Scan for the cell matching the given text and deliver its [x, y] coordinate at center. 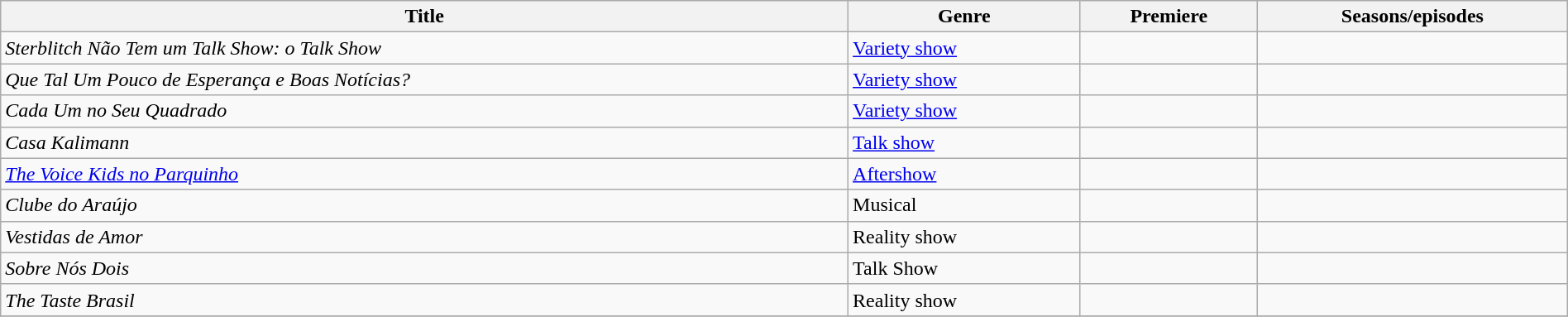
Sterblitch Não Tem um Talk Show: o Talk Show [425, 48]
Genre [964, 17]
Cada Um no Seu Quadrado [425, 111]
Musical [964, 205]
Aftershow [964, 174]
Que Tal Um Pouco de Esperança e Boas Notícias? [425, 79]
Casa Kalimann [425, 142]
The Voice Kids no Parquinho [425, 174]
The Taste Brasil [425, 300]
Seasons/episodes [1413, 17]
Premiere [1169, 17]
Title [425, 17]
Sobre Nós Dois [425, 268]
Talk Show [964, 268]
Clube do Araújo [425, 205]
Vestidas de Amor [425, 237]
Talk show [964, 142]
